Output the [X, Y] coordinate of the center of the cell containing the given text.  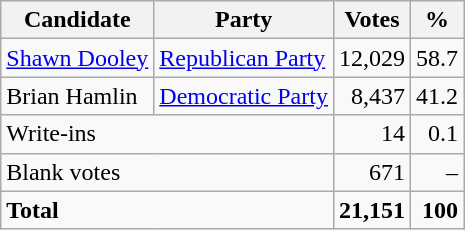
% [438, 20]
Democratic Party [244, 96]
Write-ins [168, 134]
Party [244, 20]
58.7 [438, 58]
Candidate [78, 20]
12,029 [372, 58]
Total [168, 210]
Brian Hamlin [78, 96]
14 [372, 134]
– [438, 172]
8,437 [372, 96]
0.1 [438, 134]
671 [372, 172]
21,151 [372, 210]
Blank votes [168, 172]
41.2 [438, 96]
100 [438, 210]
Republican Party [244, 58]
Shawn Dooley [78, 58]
Votes [372, 20]
